Extract the (X, Y) coordinate from the center of the cell holding the provided text.  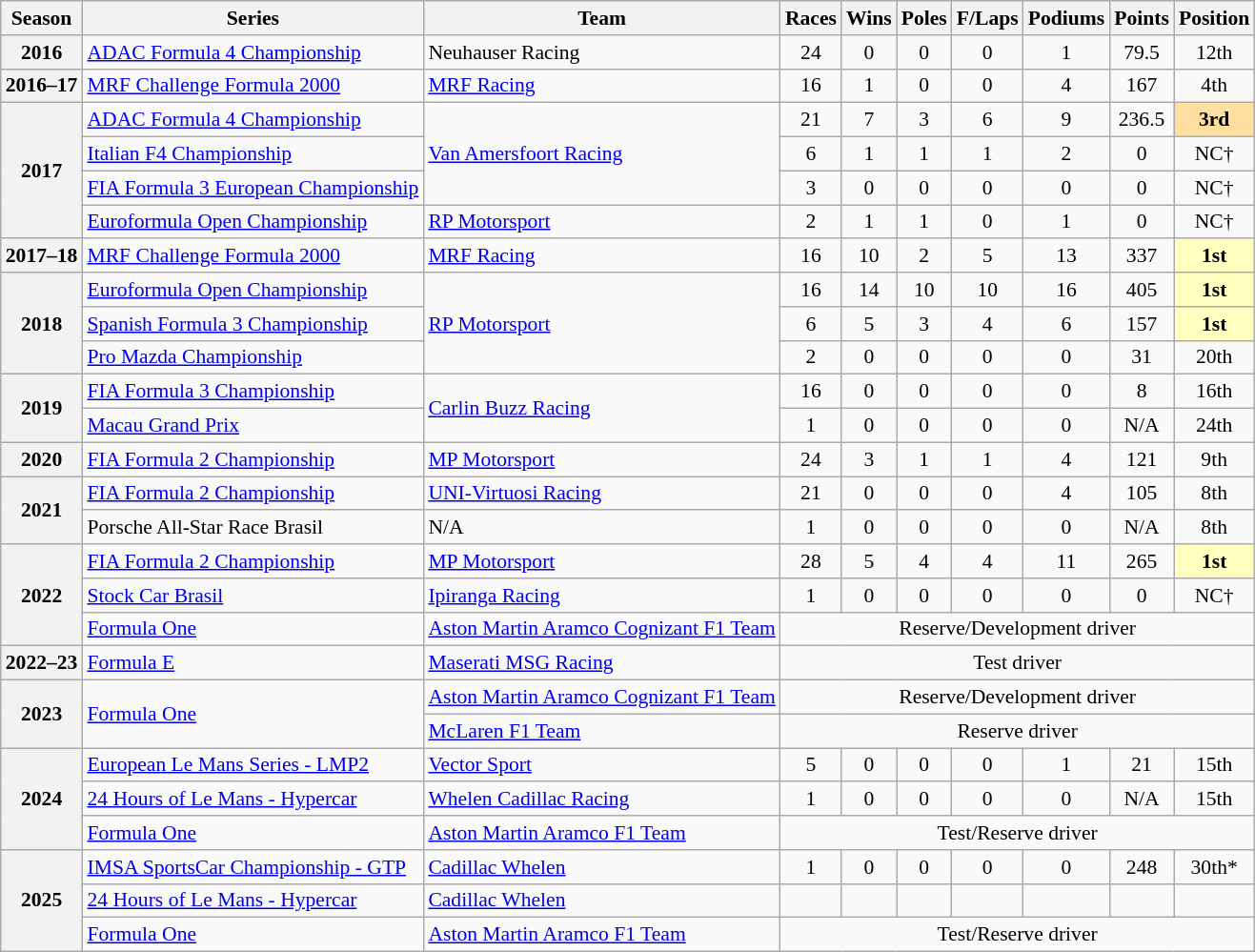
Season (42, 18)
2016–17 (42, 86)
Porsche All-Star Race Brasil (253, 528)
8 (1142, 392)
Races (811, 18)
2025 (42, 901)
Macau Grand Prix (253, 426)
9 (1067, 120)
105 (1142, 494)
Formula E (253, 663)
Points (1142, 18)
Stock Car Brasil (253, 596)
24th (1214, 426)
FIA Formula 3 Championship (253, 392)
16th (1214, 392)
Wins (869, 18)
2022 (42, 595)
2017–18 (42, 256)
UNI-Virtuosi Racing (602, 494)
Reserve driver (1018, 731)
248 (1142, 867)
121 (1142, 459)
Spanish Formula 3 Championship (253, 324)
Vector Sport (602, 765)
Series (253, 18)
Podiums (1067, 18)
9th (1214, 459)
236.5 (1142, 120)
F/Laps (987, 18)
31 (1142, 357)
Italian F4 Championship (253, 154)
79.5 (1142, 52)
12th (1214, 52)
Position (1214, 18)
4th (1214, 86)
2016 (42, 52)
20th (1214, 357)
FIA Formula 3 European Championship (253, 188)
14 (869, 290)
IMSA SportsCar Championship - GTP (253, 867)
Team (602, 18)
McLaren F1 Team (602, 731)
2023 (42, 715)
28 (811, 561)
2021 (42, 511)
13 (1067, 256)
European Le Mans Series - LMP2 (253, 765)
2020 (42, 459)
405 (1142, 290)
2017 (42, 171)
Pro Mazda Championship (253, 357)
Neuhauser Racing (602, 52)
30th* (1214, 867)
2022–23 (42, 663)
Test driver (1018, 663)
Poles (924, 18)
2018 (42, 324)
Ipiranga Racing (602, 596)
157 (1142, 324)
3rd (1214, 120)
Whelen Cadillac Racing (602, 800)
Maserati MSG Racing (602, 663)
2019 (42, 408)
167 (1142, 86)
337 (1142, 256)
Carlin Buzz Racing (602, 408)
2024 (42, 799)
11 (1067, 561)
7 (869, 120)
Van Amersfoort Racing (602, 154)
265 (1142, 561)
